Provide the [x, y] coordinate of the cell's center where the given text is located.  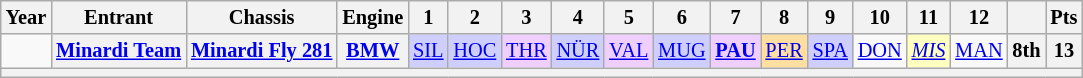
Minardi Fly 281 [262, 51]
Chassis [262, 17]
PAU [735, 51]
9 [830, 17]
10 [880, 17]
11 [929, 17]
VAL [628, 51]
PER [784, 51]
2 [474, 17]
4 [578, 17]
6 [682, 17]
Pts [1064, 17]
THR [526, 51]
BMW [372, 51]
DON [880, 51]
SPA [830, 51]
MIS [929, 51]
1 [428, 17]
Minardi Team [118, 51]
8 [784, 17]
NÜR [578, 51]
3 [526, 17]
7 [735, 17]
Engine [372, 17]
13 [1064, 51]
Entrant [118, 17]
12 [978, 17]
8th [1027, 51]
5 [628, 17]
MAN [978, 51]
Year [26, 17]
MUG [682, 51]
SIL [428, 51]
HOC [474, 51]
